Scan for the cell matching the given text and deliver its (x, y) coordinate at center. 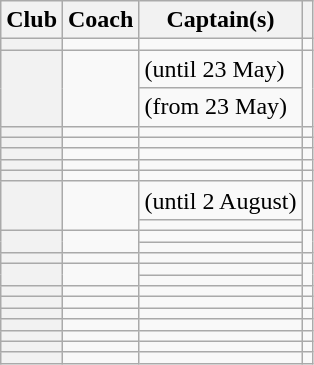
(until 23 May) (220, 69)
Club (32, 20)
(until 2 August) (220, 200)
Captain(s) (220, 20)
Coach (101, 20)
(from 23 May) (220, 107)
